Search for the cell housing the specified text and yield its [x, y] center coordinate. 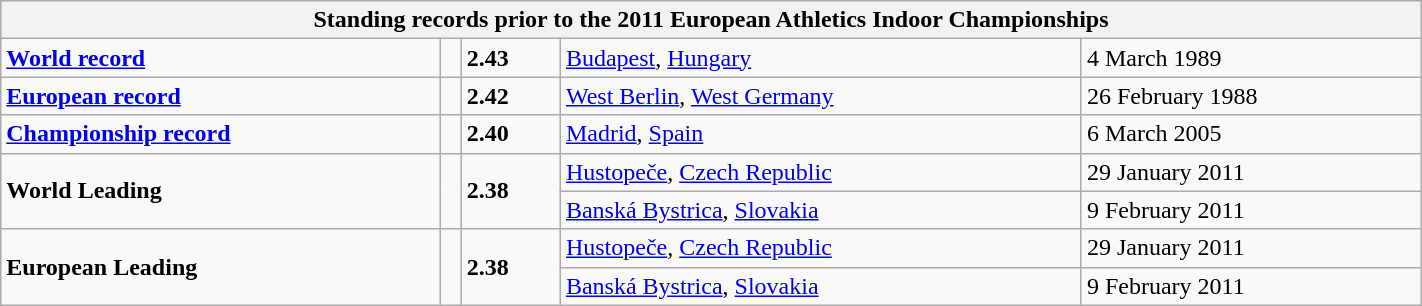
European record [221, 96]
6 March 2005 [1251, 134]
4 March 1989 [1251, 58]
Championship record [221, 134]
European Leading [221, 267]
26 February 1988 [1251, 96]
2.43 [510, 58]
Standing records prior to the 2011 European Athletics Indoor Championships [711, 20]
Madrid, Spain [820, 134]
West Berlin, West Germany [820, 96]
Budapest, Hungary [820, 58]
2.40 [510, 134]
World record [221, 58]
2.42 [510, 96]
World Leading [221, 191]
